Return (x, y) of the center of cell containing provided text 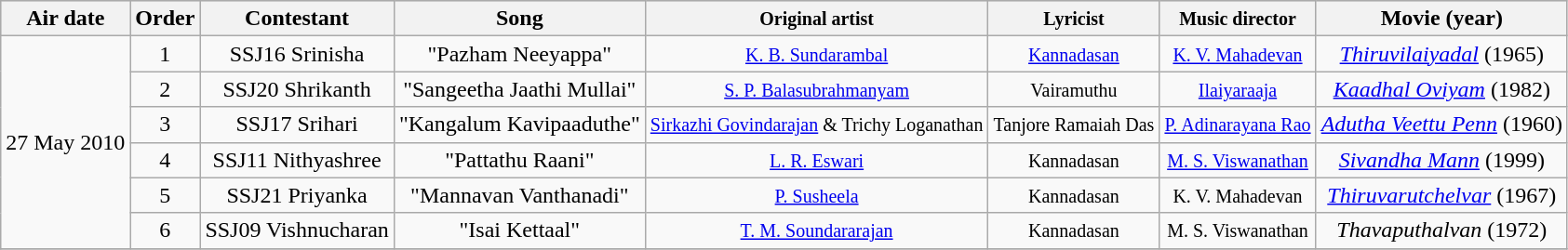
S. P. Balasubrahmanyam (817, 89)
6 (166, 230)
SSJ11 Nithyashree (298, 160)
Adutha Veettu Penn (1960) (1441, 125)
Kaadhal Oviyam (1982) (1441, 89)
Song (519, 19)
Contestant (298, 19)
Sivandha Mann (1999) (1441, 160)
2 (166, 89)
Thiruvilaiyadal (1965) (1441, 54)
Thiruvarutchelvar (1967) (1441, 195)
4 (166, 160)
Music director (1238, 19)
P. Susheela (817, 195)
Sirkazhi Govindarajan & Trichy Loganathan (817, 125)
SSJ09 Vishnucharan (298, 230)
Movie (year) (1441, 19)
SSJ17 Srihari (298, 125)
Vairamuthu (1074, 89)
1 (166, 54)
"Pattathu Raani" (519, 160)
SSJ16 Srinisha (298, 54)
T. M. Soundararajan (817, 230)
"Pazham Neeyappa" (519, 54)
5 (166, 195)
Ilaiyaraaja (1238, 89)
Lyricist (1074, 19)
SSJ20 Shrikanth (298, 89)
P. Adinarayana Rao (1238, 125)
K. B. Sundarambal (817, 54)
Order (166, 19)
Thavaputhalvan (1972) (1441, 230)
Tanjore Ramaiah Das (1074, 125)
Original artist (817, 19)
SSJ21 Priyanka (298, 195)
Air date (65, 19)
"Kangalum Kavipaaduthe" (519, 125)
27 May 2010 (65, 142)
"Sangeetha Jaathi Mullai" (519, 89)
"Mannavan Vanthanadi" (519, 195)
3 (166, 125)
L. R. Eswari (817, 160)
"Isai Kettaal" (519, 230)
